Output the [X, Y] coordinate of the center of the cell containing the given text.  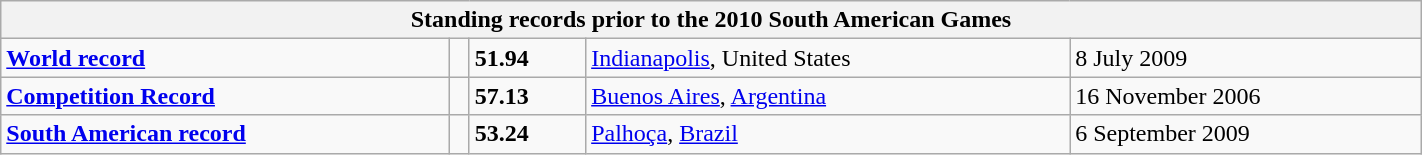
Buenos Aires, Argentina [828, 96]
8 July 2009 [1246, 58]
Competition Record [226, 96]
16 November 2006 [1246, 96]
57.13 [527, 96]
Standing records prior to the 2010 South American Games [711, 20]
53.24 [527, 134]
51.94 [527, 58]
Indianapolis, United States [828, 58]
6 September 2009 [1246, 134]
World record [226, 58]
Palhoça, Brazil [828, 134]
South American record [226, 134]
